Output the (x, y) coordinate of the center of the cell containing the given text.  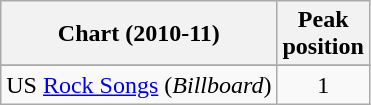
Peakposition (323, 34)
1 (323, 85)
Chart (2010-11) (139, 34)
US Rock Songs (Billboard) (139, 85)
